Capture the cell that displays the provided text and extract its (x, y) central coordinate. 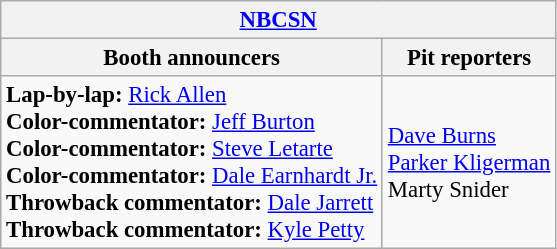
Pit reporters (468, 58)
Booth announcers (192, 58)
NBCSN (278, 20)
Dave BurnsParker KligermanMarty Snider (468, 162)
